Provide the [X, Y] coordinate of the cell's center where the given text is located.  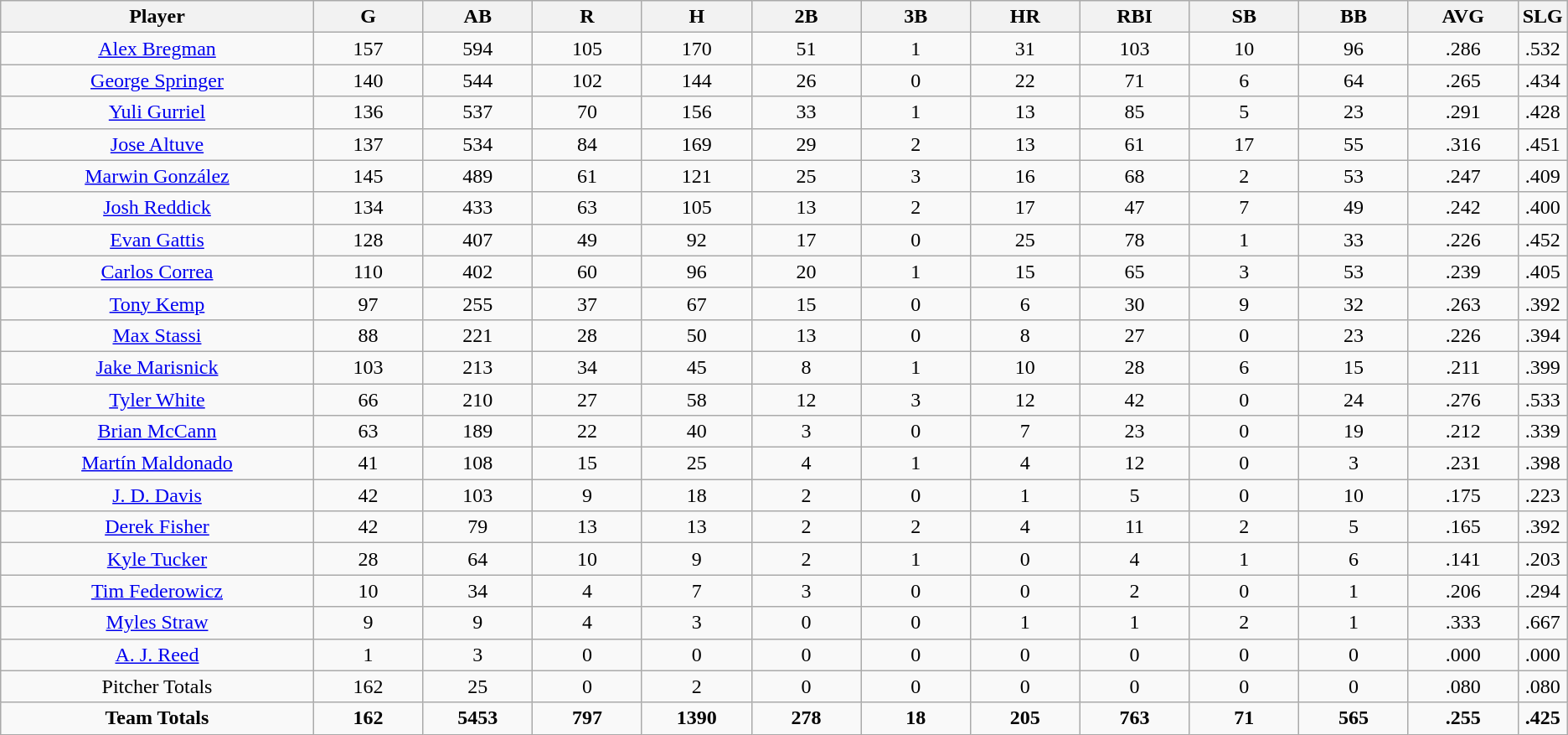
97 [369, 303]
.400 [1543, 208]
140 [369, 80]
.255 [1462, 718]
1390 [697, 718]
20 [806, 272]
16 [1025, 176]
41 [369, 463]
.394 [1543, 335]
66 [369, 400]
134 [369, 208]
110 [369, 272]
.434 [1543, 80]
Myles Straw [157, 623]
210 [477, 400]
Derek Fisher [157, 527]
Tony Kemp [157, 303]
Jake Marisnick [157, 367]
Kyle Tucker [157, 559]
.239 [1462, 272]
.175 [1462, 495]
145 [369, 176]
797 [588, 718]
.533 [1543, 400]
.212 [1462, 432]
489 [477, 176]
763 [1134, 718]
AVG [1462, 17]
J. D. Davis [157, 495]
.206 [1462, 591]
40 [697, 432]
85 [1134, 112]
.333 [1462, 623]
Yuli Gurriel [157, 112]
2B [806, 17]
.428 [1543, 112]
Martín Maldonado [157, 463]
.532 [1543, 49]
Tim Federowicz [157, 591]
156 [697, 112]
11 [1134, 527]
45 [697, 367]
.452 [1543, 240]
60 [588, 272]
.242 [1462, 208]
169 [697, 144]
.203 [1543, 559]
70 [588, 112]
SB [1245, 17]
.247 [1462, 176]
.405 [1543, 272]
Tyler White [157, 400]
221 [477, 335]
.316 [1462, 144]
.667 [1543, 623]
433 [477, 208]
537 [477, 112]
30 [1134, 303]
84 [588, 144]
H [697, 17]
92 [697, 240]
255 [477, 303]
.398 [1543, 463]
19 [1354, 432]
544 [477, 80]
Pitcher Totals [157, 686]
213 [477, 367]
278 [806, 718]
.425 [1543, 718]
594 [477, 49]
R [588, 17]
.141 [1462, 559]
55 [1354, 144]
Carlos Correa [157, 272]
26 [806, 80]
.294 [1543, 591]
205 [1025, 718]
170 [697, 49]
.291 [1462, 112]
47 [1134, 208]
AB [477, 17]
.451 [1543, 144]
.399 [1543, 367]
58 [697, 400]
50 [697, 335]
3B [916, 17]
Evan Gattis [157, 240]
189 [477, 432]
137 [369, 144]
.339 [1543, 432]
136 [369, 112]
Brian McCann [157, 432]
HR [1025, 17]
157 [369, 49]
37 [588, 303]
121 [697, 176]
RBI [1134, 17]
79 [477, 527]
534 [477, 144]
George Springer [157, 80]
BB [1354, 17]
.276 [1462, 400]
402 [477, 272]
.263 [1462, 303]
67 [697, 303]
Team Totals [157, 718]
Marwin González [157, 176]
Player [157, 17]
108 [477, 463]
144 [697, 80]
65 [1134, 272]
51 [806, 49]
88 [369, 335]
102 [588, 80]
SLG [1543, 17]
.165 [1462, 527]
128 [369, 240]
Josh Reddick [157, 208]
68 [1134, 176]
78 [1134, 240]
.211 [1462, 367]
Alex Bregman [157, 49]
.286 [1462, 49]
A. J. Reed [157, 655]
G [369, 17]
31 [1025, 49]
29 [806, 144]
5453 [477, 718]
Max Stassi [157, 335]
.223 [1543, 495]
32 [1354, 303]
.409 [1543, 176]
407 [477, 240]
Jose Altuve [157, 144]
565 [1354, 718]
.231 [1462, 463]
24 [1354, 400]
.265 [1462, 80]
